Locate the cell with the specified text and output its [x, y] center coordinate. 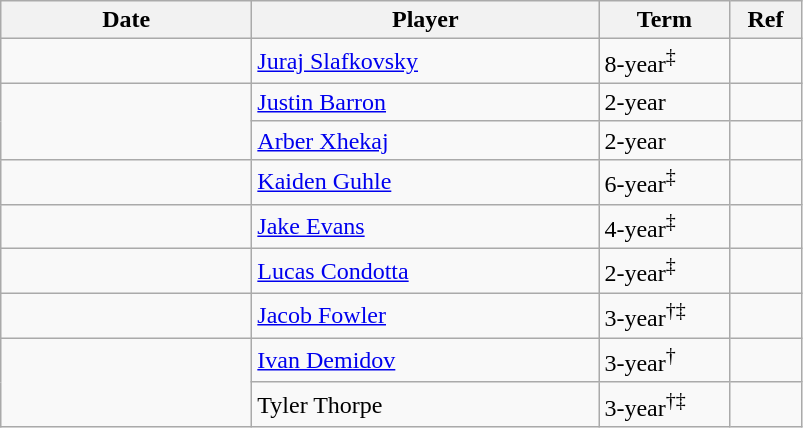
4-year‡ [664, 226]
3-year† [664, 360]
Player [426, 20]
Ref [766, 20]
Jacob Fowler [426, 316]
Tyler Thorpe [426, 404]
8-year‡ [664, 62]
Juraj Slafkovsky [426, 62]
Date [126, 20]
Ivan Demidov [426, 360]
6-year‡ [664, 182]
Jake Evans [426, 226]
Kaiden Guhle [426, 182]
Term [664, 20]
2-year‡ [664, 272]
Justin Barron [426, 102]
Arber Xhekaj [426, 140]
Lucas Condotta [426, 272]
